Return the (X, Y) coordinate for the center point of the cell that contains the specified text.  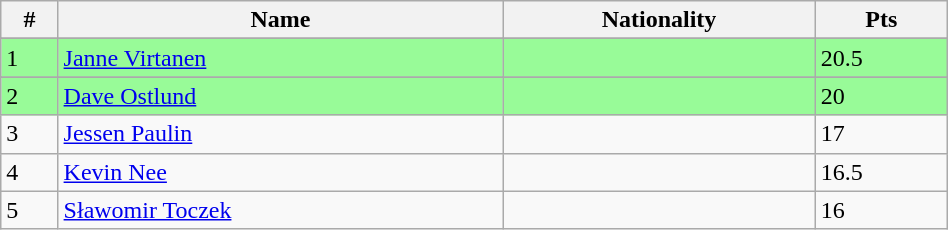
Sławomir Toczek (280, 210)
Name (280, 20)
1 (30, 58)
Jessen Paulin (280, 134)
Janne Virtanen (280, 58)
20 (881, 96)
20.5 (881, 58)
2 (30, 96)
# (30, 20)
4 (30, 172)
17 (881, 134)
16.5 (881, 172)
16 (881, 210)
Pts (881, 20)
Nationality (660, 20)
Dave Ostlund (280, 96)
3 (30, 134)
Kevin Nee (280, 172)
5 (30, 210)
